Scan for the cell matching the given text and deliver its [x, y] coordinate at center. 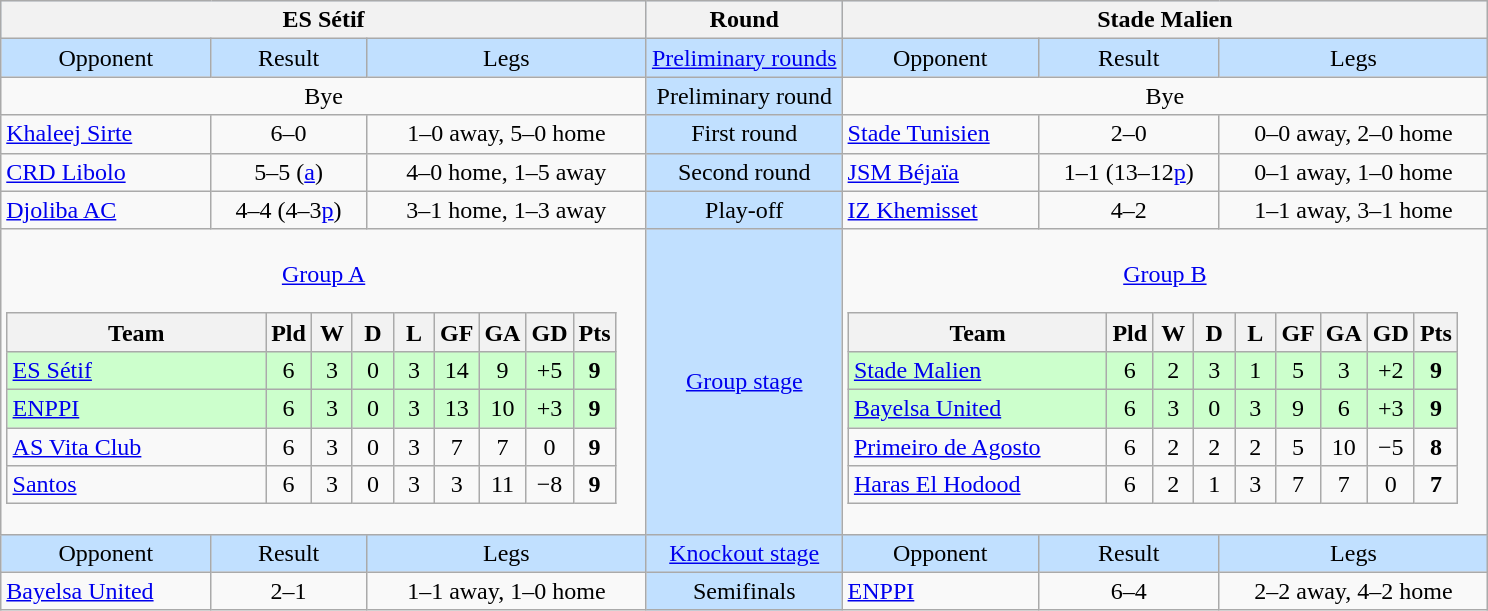
4–0 home, 1–5 away [506, 172]
Round [744, 20]
Play-off [744, 210]
IZ Khemisset [940, 210]
2–1 [288, 591]
Knockout stage [744, 553]
−5 [1390, 447]
Stade Tunisien [940, 134]
−8 [550, 485]
Second round [744, 172]
0–0 away, 2–0 home [1354, 134]
AS Vita Club [136, 447]
4–2 [1128, 210]
JSM Béjaïa [940, 172]
13 [457, 409]
+5 [550, 370]
6–0 [288, 134]
+2 [1390, 370]
First round [744, 134]
6–4 [1128, 591]
5–5 (a) [288, 172]
1–1 away, 1–0 home [506, 591]
Khaleej Sirte [106, 134]
Haras El Hodood [978, 485]
1–1 away, 3–1 home [1354, 210]
2–0 [1128, 134]
4–4 (4–3p) [288, 210]
11 [502, 485]
CRD Libolo [106, 172]
Santos [136, 485]
Preliminary round [744, 96]
Group stage [744, 382]
Group A Team Pld W D L GF GA GD Pts ES Sétif 6 3 0 3 14 9 +5 9 ENPPI 6 3 0 3 13 10 +3 9 AS Vita Club 6 3 0 3 7 7 0 9 Santos 6 3 0 3 3 11 −8 9 [324, 382]
0–1 away, 1–0 home [1354, 172]
1–1 (13–12p) [1128, 172]
8 [1436, 447]
14 [457, 370]
1–0 away, 5–0 home [506, 134]
Semifinals [744, 591]
Preliminary rounds [744, 58]
2–2 away, 4–2 home [1354, 591]
3–1 home, 1–3 away [506, 210]
Djoliba AC [106, 210]
Primeiro de Agosto [978, 447]
